Return (x, y) of the center of cell containing provided text 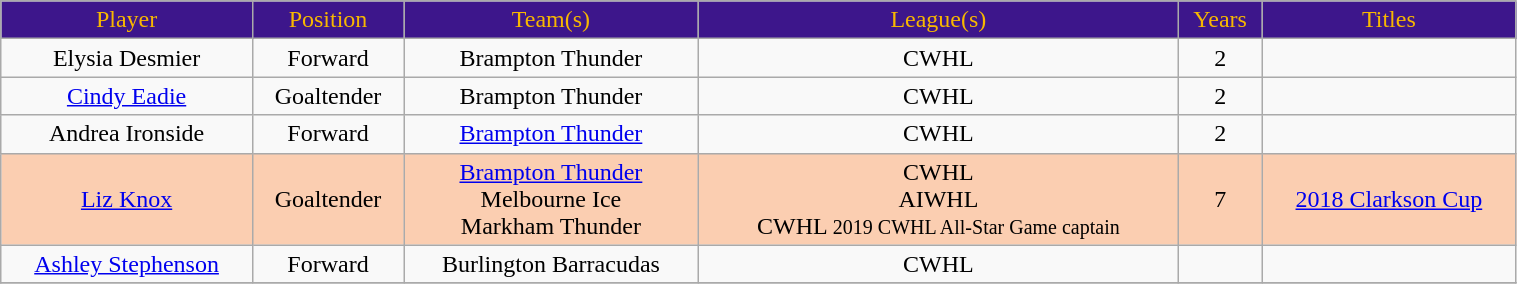
Burlington Barracudas (551, 264)
2018 Clarkson Cup (1389, 199)
Ashley Stephenson (127, 264)
Cindy Eadie (127, 96)
Position (328, 20)
CWHLAIWHLCWHL 2019 CWHL All-Star Game captain (938, 199)
Years (1220, 20)
7 (1220, 199)
Liz Knox (127, 199)
Team(s) (551, 20)
Player (127, 20)
League(s) (938, 20)
Elysia Desmier (127, 58)
Andrea Ironside (127, 134)
Titles (1389, 20)
Brampton ThunderMelbourne IceMarkham Thunder (551, 199)
